From the cell containing the given text, extract its center point as [x, y] coordinate. 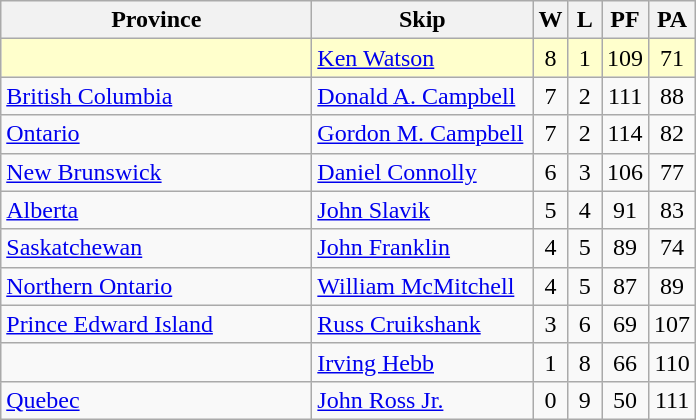
114 [626, 134]
New Brunswick [156, 172]
82 [672, 134]
107 [672, 324]
William McMitchell [422, 286]
77 [672, 172]
Ken Watson [422, 58]
88 [672, 96]
John Ross Jr. [422, 400]
66 [626, 362]
Prince Edward Island [156, 324]
Donald A. Campbell [422, 96]
106 [626, 172]
Daniel Connolly [422, 172]
Gordon M. Campbell [422, 134]
Ontario [156, 134]
W [550, 20]
Alberta [156, 210]
74 [672, 248]
John Franklin [422, 248]
110 [672, 362]
PA [672, 20]
0 [550, 400]
Province [156, 20]
83 [672, 210]
91 [626, 210]
L [585, 20]
Russ Cruikshank [422, 324]
Skip [422, 20]
69 [626, 324]
Saskatchewan [156, 248]
Quebec [156, 400]
British Columbia [156, 96]
PF [626, 20]
50 [626, 400]
71 [672, 58]
Irving Hebb [422, 362]
Northern Ontario [156, 286]
87 [626, 286]
9 [585, 400]
109 [626, 58]
John Slavik [422, 210]
